From the cell containing the given text, extract its center point as [X, Y] coordinate. 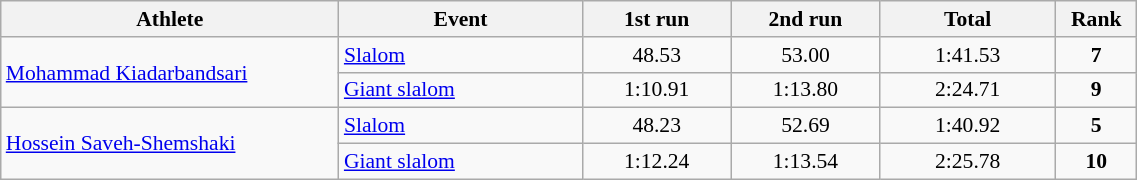
Hossein Saveh-Shemshaki [170, 144]
1:41.53 [968, 55]
1st run [656, 19]
Event [460, 19]
1:13.54 [806, 162]
2nd run [806, 19]
9 [1096, 90]
Athlete [170, 19]
1:40.92 [968, 126]
1:12.24 [656, 162]
Total [968, 19]
53.00 [806, 55]
1:13.80 [806, 90]
52.69 [806, 126]
10 [1096, 162]
Rank [1096, 19]
5 [1096, 126]
1:10.91 [656, 90]
48.53 [656, 55]
7 [1096, 55]
2:24.71 [968, 90]
2:25.78 [968, 162]
Mohammad Kiadarbandsari [170, 72]
48.23 [656, 126]
